Output the [x, y] coordinate of the center of the cell containing the given text.  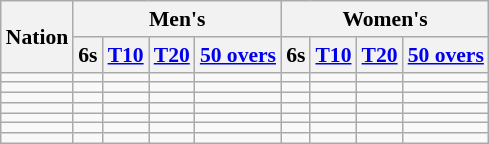
Nation [37, 36]
Men's [177, 19]
Women's [385, 19]
